From the cell containing the given text, extract its center point as (x, y) coordinate. 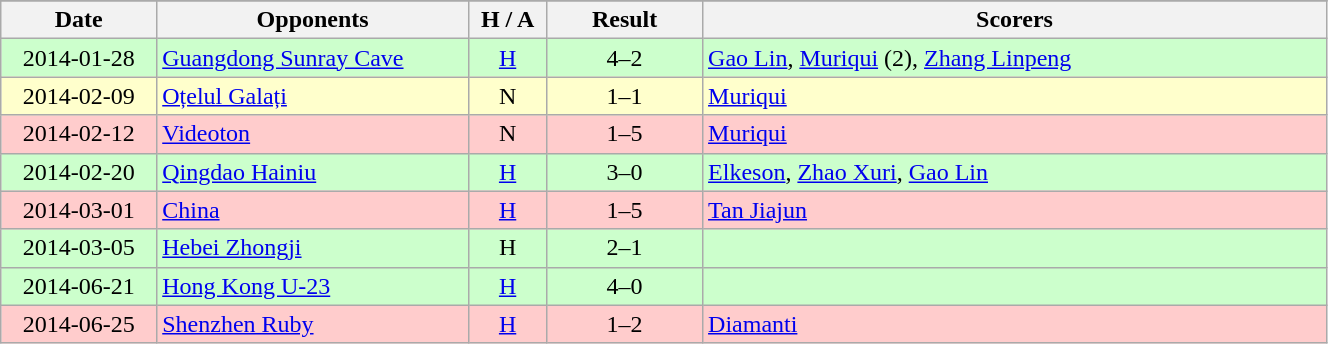
Elkeson, Zhao Xuri, Gao Lin (1015, 172)
Scorers (1015, 20)
Qingdao Hainiu (313, 172)
Shenzhen Ruby (313, 324)
2014-02-09 (79, 96)
Guangdong Sunray Cave (313, 58)
Tan Jiajun (1015, 210)
2014-03-05 (79, 248)
Oțelul Galați (313, 96)
2014-03-01 (79, 210)
Hong Kong U-23 (313, 286)
China (313, 210)
Opponents (313, 20)
Date (79, 20)
Videoton (313, 134)
2014-06-25 (79, 324)
1–2 (625, 324)
2014-02-12 (79, 134)
3–0 (625, 172)
4–0 (625, 286)
4–2 (625, 58)
2014-01-28 (79, 58)
Result (625, 20)
2014-06-21 (79, 286)
2014-02-20 (79, 172)
Gao Lin, Muriqui (2), Zhang Linpeng (1015, 58)
Hebei Zhongji (313, 248)
2–1 (625, 248)
Diamanti (1015, 324)
H / A (508, 20)
1–1 (625, 96)
